Detect which cell encompasses the target text, then output its (X, Y) center coordinate. 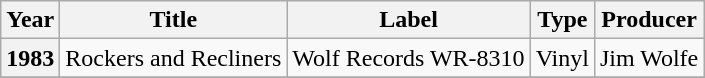
Vinyl (562, 58)
Rockers and Recliners (174, 58)
Type (562, 20)
Wolf Records WR-8310 (408, 58)
1983 (30, 58)
Year (30, 20)
Jim Wolfe (648, 58)
Producer (648, 20)
Title (174, 20)
Label (408, 20)
